From the cell containing the given text, extract its center point as [X, Y] coordinate. 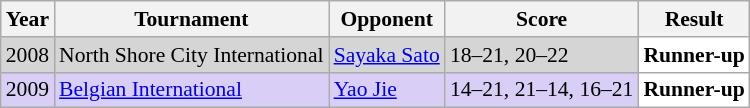
Sayaka Sato [387, 55]
Tournament [192, 19]
18–21, 20–22 [542, 55]
14–21, 21–14, 16–21 [542, 90]
Result [694, 19]
2008 [28, 55]
North Shore City International [192, 55]
Belgian International [192, 90]
Opponent [387, 19]
Score [542, 19]
2009 [28, 90]
Yao Jie [387, 90]
Year [28, 19]
